Return (X, Y) of the center of cell containing provided text 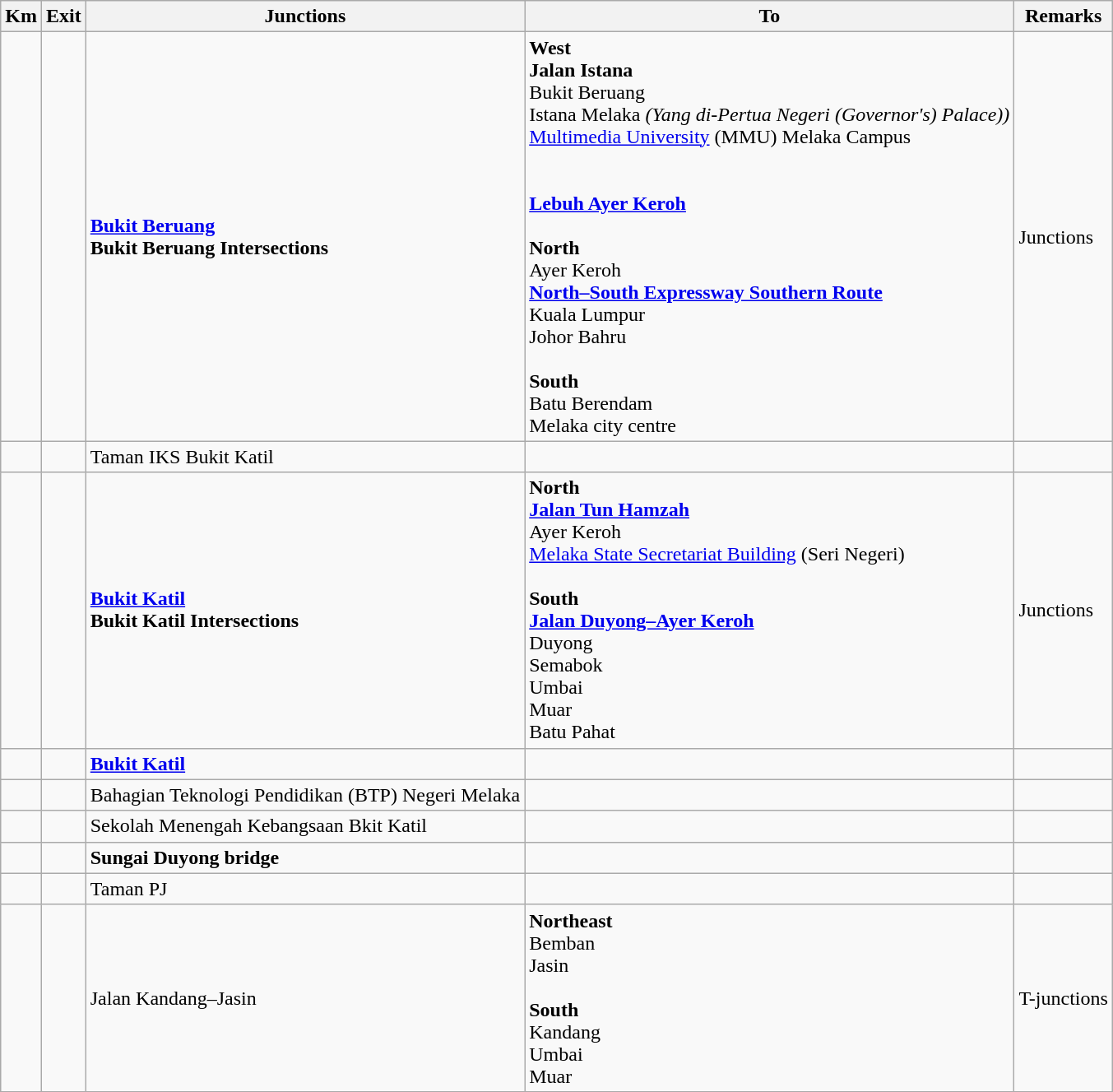
Bukit KatilBukit Katil Intersections (304, 611)
Taman IKS Bukit Katil (304, 457)
Sungai Duyong bridge (304, 857)
North Jalan Tun HamzahAyer KerohMelaka State Secretariat Building (Seri Negeri)South Jalan Duyong–Ayer Keroh Duyong Semabok Umbai Muar Batu Pahat (770, 611)
Km (21, 16)
Bahagian Teknologi Pendidikan (BTP) Negeri Melaka (304, 795)
Taman PJ (304, 889)
To (770, 16)
Bukit Katil (304, 764)
Bukit BeruangBukit Beruang Intersections (304, 237)
Remarks (1064, 16)
Sekolah Menengah Kebangsaan Bkit Katil (304, 826)
Northeast Bemban JasinSouth Kandang Umbai Muar (770, 997)
Jalan Kandang–Jasin (304, 997)
Exit (63, 16)
T-junctions (1064, 997)
